Return the [X, Y] coordinate for the center point of the cell that contains the specified text.  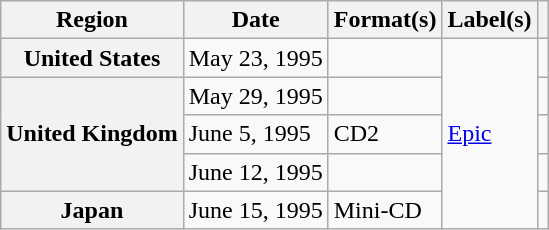
June 15, 1995 [256, 210]
Format(s) [385, 20]
Mini-CD [385, 210]
CD2 [385, 134]
May 23, 1995 [256, 58]
United Kingdom [92, 134]
Epic [490, 134]
June 12, 1995 [256, 172]
Japan [92, 210]
Date [256, 20]
United States [92, 58]
Label(s) [490, 20]
Region [92, 20]
June 5, 1995 [256, 134]
May 29, 1995 [256, 96]
